From the cell containing the given text, extract its center point as (x, y) coordinate. 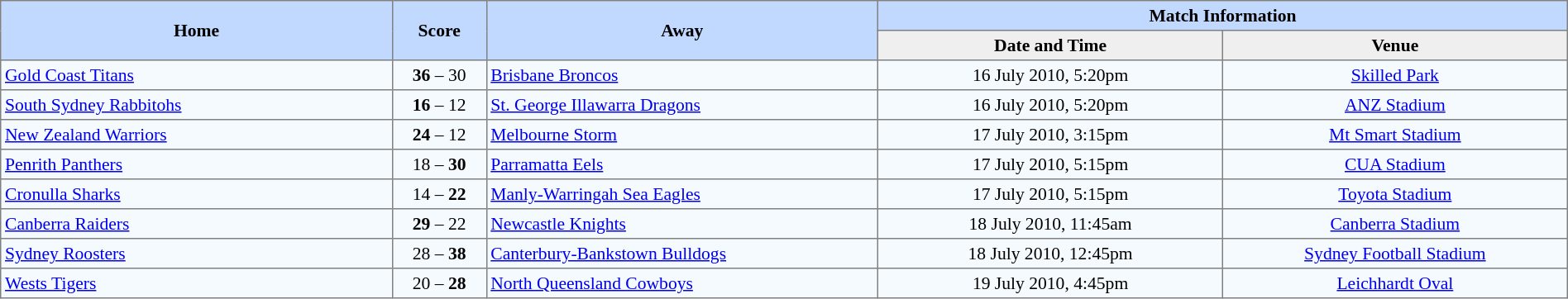
18 July 2010, 12:45pm (1050, 254)
Canberra Raiders (197, 224)
28 – 38 (439, 254)
New Zealand Warriors (197, 135)
Wests Tigers (197, 283)
20 – 28 (439, 283)
ANZ Stadium (1394, 105)
Manly-Warringah Sea Eagles (682, 194)
Melbourne Storm (682, 135)
Canberra Stadium (1394, 224)
16 – 12 (439, 105)
Venue (1394, 45)
14 – 22 (439, 194)
St. George Illawarra Dragons (682, 105)
18 July 2010, 11:45am (1050, 224)
Penrith Panthers (197, 164)
Mt Smart Stadium (1394, 135)
CUA Stadium (1394, 164)
Newcastle Knights (682, 224)
Date and Time (1050, 45)
North Queensland Cowboys (682, 283)
Brisbane Broncos (682, 75)
24 – 12 (439, 135)
Canterbury-Bankstown Bulldogs (682, 254)
Sydney Roosters (197, 254)
Sydney Football Stadium (1394, 254)
Toyota Stadium (1394, 194)
Away (682, 31)
Cronulla Sharks (197, 194)
Gold Coast Titans (197, 75)
Match Information (1223, 16)
36 – 30 (439, 75)
18 – 30 (439, 164)
South Sydney Rabbitohs (197, 105)
Score (439, 31)
17 July 2010, 3:15pm (1050, 135)
Skilled Park (1394, 75)
19 July 2010, 4:45pm (1050, 283)
Parramatta Eels (682, 164)
Home (197, 31)
29 – 22 (439, 224)
Leichhardt Oval (1394, 283)
